Return the [X, Y] coordinate for the center point of the cell that contains the specified text.  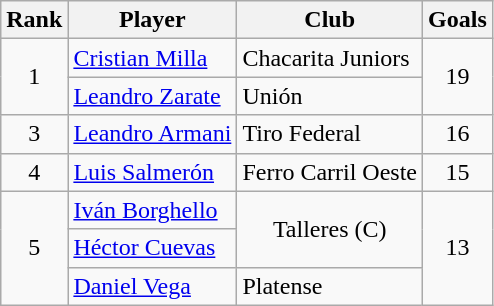
Héctor Cuevas [152, 248]
Iván Borghello [152, 210]
4 [34, 172]
Chacarita Juniors [330, 58]
13 [458, 248]
Club [330, 20]
19 [458, 77]
Goals [458, 20]
Ferro Carril Oeste [330, 172]
Talleres (C) [330, 229]
Unión [330, 96]
Leandro Zarate [152, 96]
16 [458, 134]
Daniel Vega [152, 286]
Cristian Milla [152, 58]
5 [34, 248]
Player [152, 20]
15 [458, 172]
1 [34, 77]
Rank [34, 20]
Luis Salmerón [152, 172]
3 [34, 134]
Leandro Armani [152, 134]
Platense [330, 286]
Tiro Federal [330, 134]
